Capture the cell that displays the provided text and extract its [x, y] central coordinate. 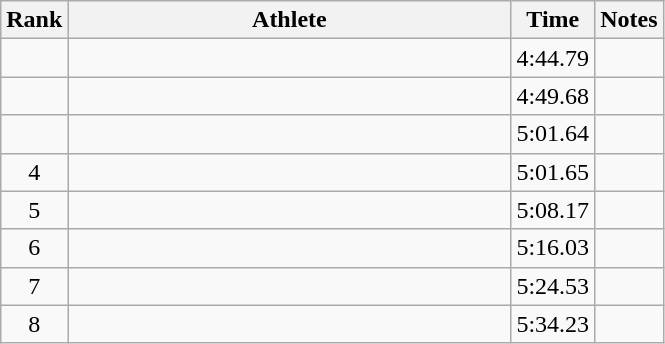
5:01.64 [553, 134]
4:44.79 [553, 58]
7 [34, 286]
5:34.23 [553, 324]
5:16.03 [553, 248]
5:01.65 [553, 172]
5:24.53 [553, 286]
5 [34, 210]
6 [34, 248]
Time [553, 20]
Notes [629, 20]
8 [34, 324]
Athlete [290, 20]
Rank [34, 20]
5:08.17 [553, 210]
4 [34, 172]
4:49.68 [553, 96]
